Locate the cell with the specified text and output its [X, Y] center coordinate. 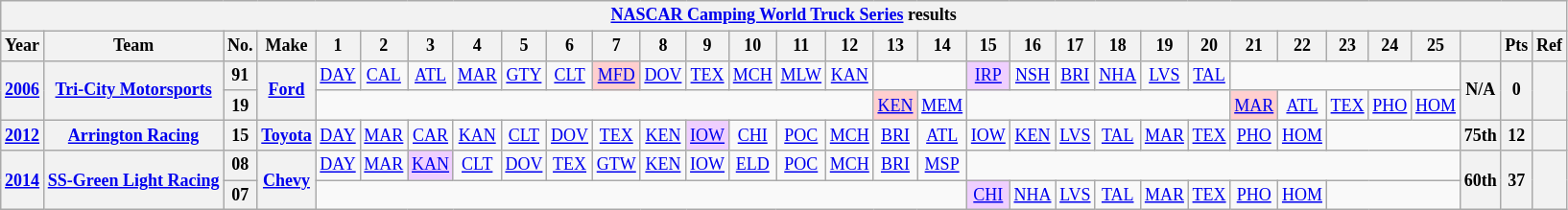
Toyota [286, 134]
07 [240, 196]
7 [616, 46]
23 [1347, 46]
4 [477, 46]
20 [1209, 46]
6 [570, 46]
CAR [431, 134]
CAL [384, 75]
17 [1075, 46]
NASCAR Camping World Truck Series results [784, 15]
2 [384, 46]
13 [895, 46]
3 [431, 46]
Arrington Racing [132, 134]
14 [942, 46]
10 [752, 46]
Chevy [286, 180]
11 [800, 46]
ELD [752, 165]
MLW [800, 75]
16 [1033, 46]
60th [1480, 180]
MSP [942, 165]
08 [240, 165]
Team [132, 46]
GTW [616, 165]
25 [1436, 46]
IRP [988, 75]
2006 [23, 90]
Ref [1550, 46]
5 [524, 46]
NSH [1033, 75]
N/A [1480, 90]
MFD [616, 75]
Year [23, 46]
No. [240, 46]
Make [286, 46]
2012 [23, 134]
24 [1390, 46]
Ford [286, 90]
SS-Green Light Racing [132, 180]
2014 [23, 180]
18 [1118, 46]
91 [240, 75]
MEM [942, 105]
GTY [524, 75]
22 [1303, 46]
9 [708, 46]
21 [1254, 46]
0 [1516, 90]
1 [338, 46]
Tri-City Motorsports [132, 90]
75th [1480, 134]
8 [663, 46]
Pts [1516, 46]
37 [1516, 180]
